Extract the (x, y) coordinate from the center of the cell holding the provided text.  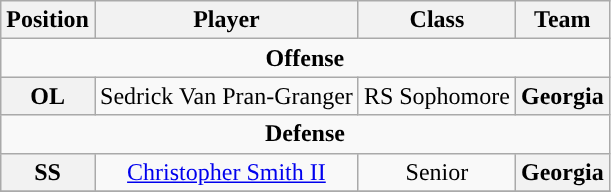
Player (226, 20)
Position (48, 20)
Christopher Smith II (226, 172)
RS Sophomore (436, 96)
OL (48, 96)
SS (48, 172)
Senior (436, 172)
Team (562, 20)
Sedrick Van Pran-Granger (226, 96)
Offense (305, 58)
Class (436, 20)
Defense (305, 134)
